Return the [x, y] coordinate for the center point of the cell that contains the specified text.  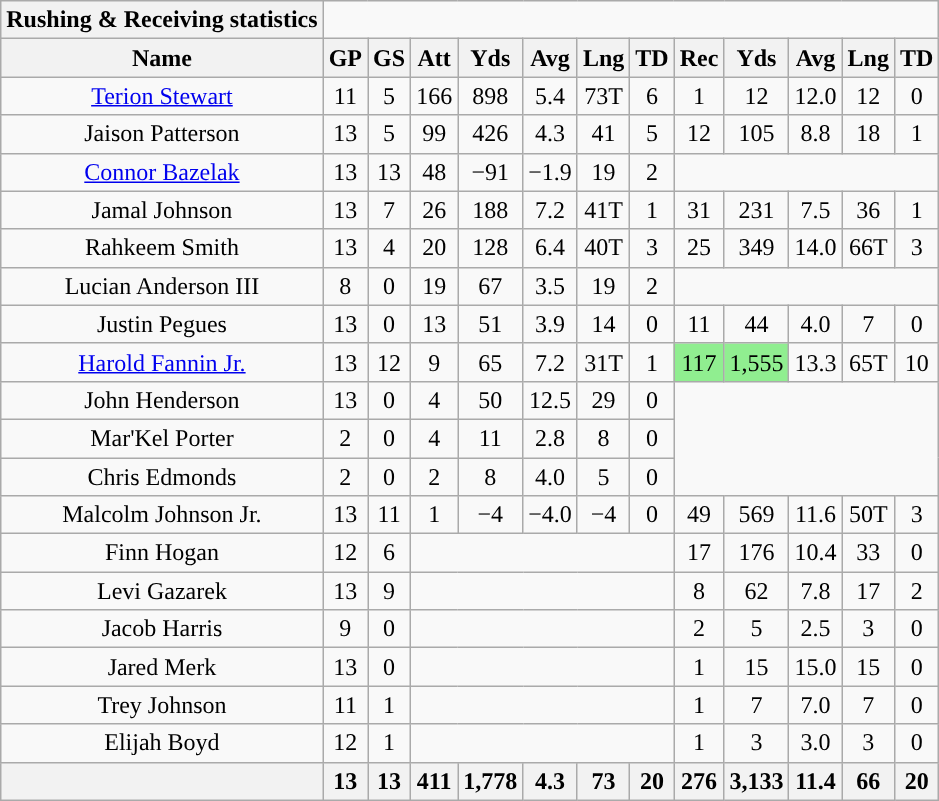
65 [490, 362]
65T [868, 362]
51 [490, 324]
Connor Bazelak [162, 172]
Levi Gazarek [162, 591]
31T [603, 362]
Trey Johnson [162, 705]
3.9 [550, 324]
18 [868, 134]
−91 [490, 172]
40T [603, 248]
11.4 [816, 781]
66 [868, 781]
67 [490, 286]
GS [390, 58]
12.5 [550, 400]
13.3 [816, 362]
276 [699, 781]
105 [756, 134]
3.0 [816, 743]
3.5 [550, 286]
10.4 [816, 553]
6.4 [550, 248]
66T [868, 248]
49 [699, 515]
166 [434, 96]
Lucian Anderson III [162, 286]
231 [756, 210]
7.5 [816, 210]
41 [603, 134]
117 [699, 362]
62 [756, 591]
Mar'Kel Porter [162, 438]
14 [603, 324]
26 [434, 210]
50 [490, 400]
5.4 [550, 96]
Terion Stewart [162, 96]
Rahkeem Smith [162, 248]
411 [434, 781]
50T [868, 515]
Rushing & Receiving statistics [162, 20]
1,778 [490, 781]
73 [603, 781]
176 [756, 553]
Jacob Harris [162, 629]
Finn Hogan [162, 553]
Chris Edmonds [162, 477]
3,133 [756, 781]
−4.0 [550, 515]
11.6 [816, 515]
Name [162, 58]
Jared Merk [162, 667]
15.0 [816, 667]
14.0 [816, 248]
Att [434, 58]
31 [699, 210]
1,555 [756, 362]
426 [490, 134]
Harold Fannin Jr. [162, 362]
2.8 [550, 438]
Jaison Patterson [162, 134]
John Henderson [162, 400]
48 [434, 172]
25 [699, 248]
Justin Pegues [162, 324]
73T [603, 96]
Jamal Johnson [162, 210]
898 [490, 96]
41T [603, 210]
2.5 [816, 629]
188 [490, 210]
GP [345, 58]
Rec [699, 58]
569 [756, 515]
8.8 [816, 134]
−1.9 [550, 172]
44 [756, 324]
Malcolm Johnson Jr. [162, 515]
29 [603, 400]
349 [756, 248]
7.0 [816, 705]
33 [868, 553]
10 [916, 362]
12.0 [816, 96]
128 [490, 248]
Elijah Boyd [162, 743]
99 [434, 134]
36 [868, 210]
7.8 [816, 591]
